Output the (X, Y) coordinate of the center of the cell containing the given text.  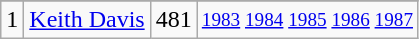
Keith Davis (87, 20)
1983 1984 1985 1986 1987 (307, 20)
481 (174, 20)
1 (12, 20)
